From the cell containing the given text, extract its center point as (x, y) coordinate. 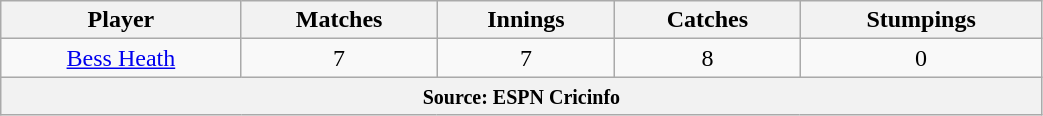
Matches (339, 20)
Source: ESPN Cricinfo (522, 96)
0 (921, 58)
Catches (708, 20)
Innings (526, 20)
8 (708, 58)
Player (121, 20)
Stumpings (921, 20)
Bess Heath (121, 58)
